Search for the cell housing the specified text and yield its [X, Y] center coordinate. 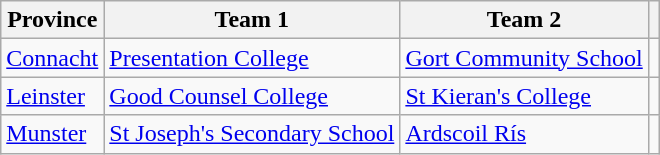
Connacht [52, 58]
Ardscoil Rís [524, 134]
St Kieran's College [524, 96]
Team 1 [252, 20]
Munster [52, 134]
Team 2 [524, 20]
Good Counsel College [252, 96]
Leinster [52, 96]
Gort Community School [524, 58]
Province [52, 20]
Presentation College [252, 58]
St Joseph's Secondary School [252, 134]
